Capture the cell that displays the provided text and extract its (x, y) central coordinate. 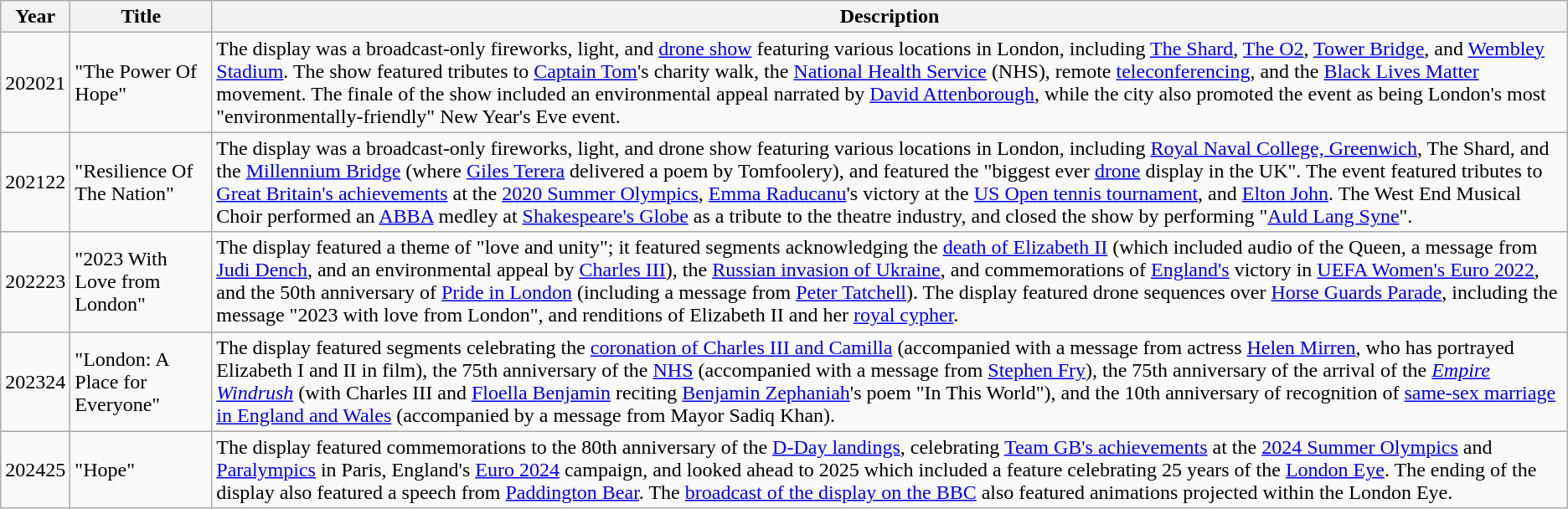
"Hope" (141, 470)
Year (35, 17)
Description (890, 17)
"Resilience Of The Nation" (141, 183)
"London: A Place for Everyone" (141, 382)
202021 (35, 82)
Title (141, 17)
"2023 With Love from London" (141, 281)
202223 (35, 281)
202324 (35, 382)
202425 (35, 470)
202122 (35, 183)
"The Power Of Hope" (141, 82)
